Pinpoint the cell where the given text exists, returning its [x, y] midpoint coordinate. 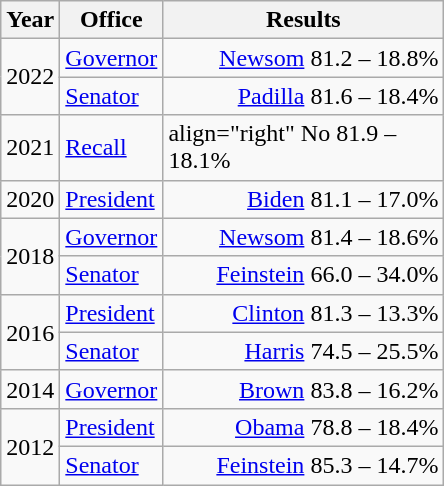
Newsom 81.2 – 18.8% [304, 58]
2021 [30, 148]
2022 [30, 77]
Harris 74.5 – 25.5% [304, 351]
Clinton 81.3 – 13.3% [304, 313]
Obama 78.8 – 18.4% [304, 427]
Newsom 81.4 – 18.6% [304, 237]
2014 [30, 389]
Padilla 81.6 – 18.4% [304, 96]
Feinstein 66.0 – 34.0% [304, 275]
2018 [30, 256]
2012 [30, 446]
Office [112, 20]
Feinstein 85.3 – 14.7% [304, 465]
Brown 83.8 – 16.2% [304, 389]
2016 [30, 332]
Year [30, 20]
Recall [112, 148]
Biden 81.1 – 17.0% [304, 199]
Results [304, 20]
2020 [30, 199]
align="right" No 81.9 – 18.1% [304, 148]
